Detect which cell encompasses the target text, then output its (X, Y) center coordinate. 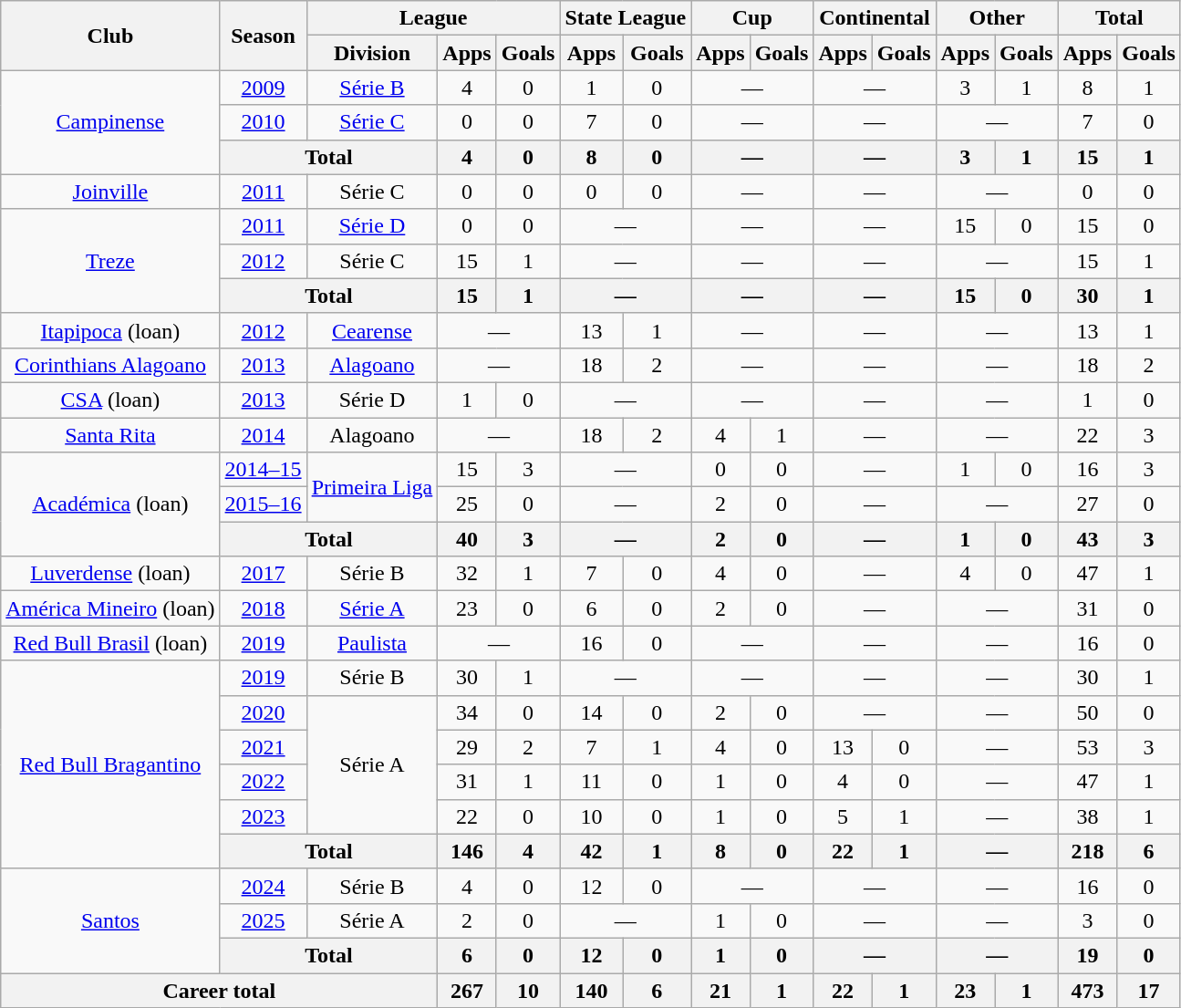
2020 (263, 712)
2010 (263, 122)
CSA (loan) (110, 400)
2015–16 (263, 504)
34 (467, 712)
2024 (263, 886)
Other (997, 18)
40 (467, 539)
32 (467, 574)
Career total (219, 990)
Treze (110, 261)
473 (1087, 990)
19 (1087, 955)
Campinense (110, 122)
2018 (263, 608)
218 (1087, 851)
14 (591, 712)
2014 (263, 435)
5 (843, 816)
Joinville (110, 192)
Season (263, 36)
27 (1087, 504)
Académica (loan) (110, 504)
2023 (263, 816)
2021 (263, 747)
11 (591, 782)
2017 (263, 574)
43 (1087, 539)
2025 (263, 920)
140 (591, 990)
Red Bull Bragantino (110, 764)
Santos (110, 920)
Santa Rita (110, 435)
Continental (875, 18)
State League (626, 18)
38 (1087, 816)
Primeira Liga (372, 487)
Luverdense (loan) (110, 574)
42 (591, 851)
América Mineiro (loan) (110, 608)
2009 (263, 88)
Club (110, 36)
Corinthians Alagoano (110, 365)
League (433, 18)
25 (467, 504)
53 (1087, 747)
146 (467, 851)
50 (1087, 712)
Cup (752, 18)
29 (467, 747)
2014–15 (263, 470)
Paulista (372, 643)
21 (720, 990)
17 (1149, 990)
Division (372, 53)
2022 (263, 782)
Itapipoca (loan) (110, 330)
Cearense (372, 330)
267 (467, 990)
Red Bull Brasil (loan) (110, 643)
